Return (x, y) of the center of cell containing provided text 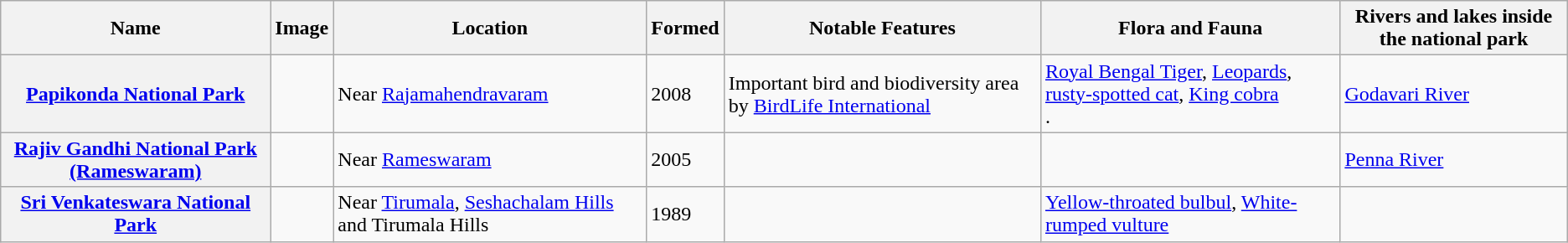
2005 (685, 159)
Near Rajamahendravaram (490, 94)
Papikonda National Park (136, 94)
Near Rameswaram (490, 159)
Godavari River (1454, 94)
Yellow-throated bulbul, White-rumped vulture (1189, 215)
Formed (685, 28)
Image (302, 28)
Near Tirumala, Seshachalam Hills and Tirumala Hills (490, 215)
Important bird and biodiversity area by BirdLife International (882, 94)
Sri Venkateswara National Park (136, 215)
Rivers and lakes inside the national park (1454, 28)
Rajiv Gandhi National Park (Rameswaram) (136, 159)
Name (136, 28)
Flora and Fauna (1189, 28)
1989 (685, 215)
2008 (685, 94)
Notable Features (882, 28)
Location (490, 28)
Penna River (1454, 159)
Royal Bengal Tiger, Leopards, rusty-spotted cat, King cobra. (1189, 94)
